Identify which cell holds the provided text, then report its [x, y] central coordinate. 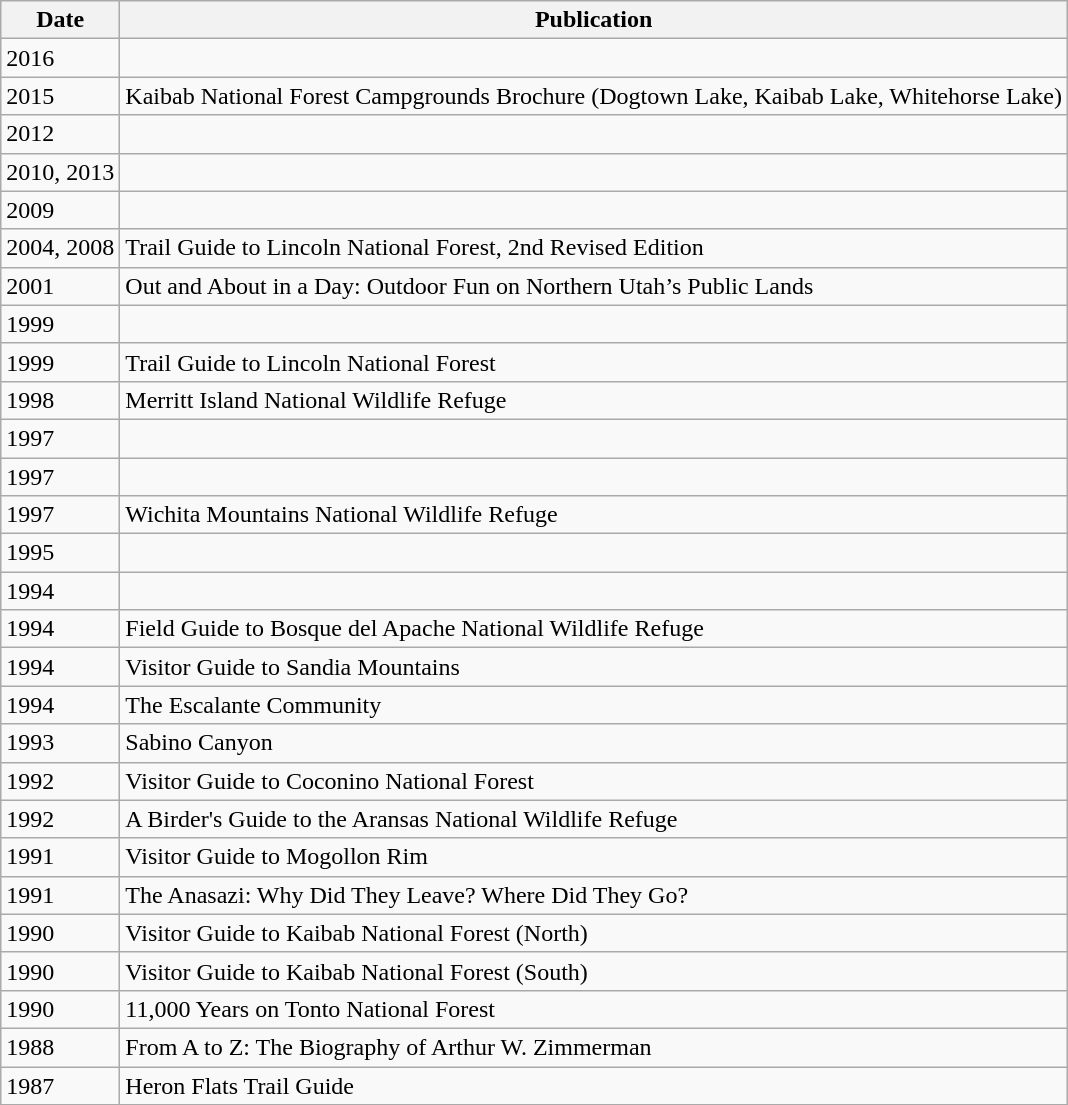
Visitor Guide to Sandia Mountains [594, 667]
Visitor Guide to Kaibab National Forest (South) [594, 971]
1998 [60, 400]
Visitor Guide to Coconino National Forest [594, 781]
2004, 2008 [60, 248]
2001 [60, 286]
11,000 Years on Tonto National Forest [594, 1009]
Wichita Mountains National Wildlife Refuge [594, 515]
2009 [60, 210]
Kaibab National Forest Campgrounds Brochure (Dogtown Lake, Kaibab Lake, Whitehorse Lake) [594, 96]
2012 [60, 134]
1987 [60, 1085]
Date [60, 20]
1995 [60, 553]
Sabino Canyon [594, 743]
A Birder's Guide to the Aransas National Wildlife Refuge [594, 819]
2010, 2013 [60, 172]
The Anasazi: Why Did They Leave? Where Did They Go? [594, 895]
Visitor Guide to Kaibab National Forest (North) [594, 933]
Visitor Guide to Mogollon Rim [594, 857]
Trail Guide to Lincoln National Forest [594, 362]
The Escalante Community [594, 705]
Heron Flats Trail Guide [594, 1085]
Trail Guide to Lincoln National Forest, 2nd Revised Edition [594, 248]
Merritt Island National Wildlife Refuge [594, 400]
From A to Z: The Biography of Arthur W. Zimmerman [594, 1047]
Out and About in a Day: Outdoor Fun on Northern Utah’s Public Lands [594, 286]
1988 [60, 1047]
2015 [60, 96]
Field Guide to Bosque del Apache National Wildlife Refuge [594, 629]
Publication [594, 20]
1993 [60, 743]
2016 [60, 58]
